Extract the (x, y) coordinate from the center of the cell holding the provided text.  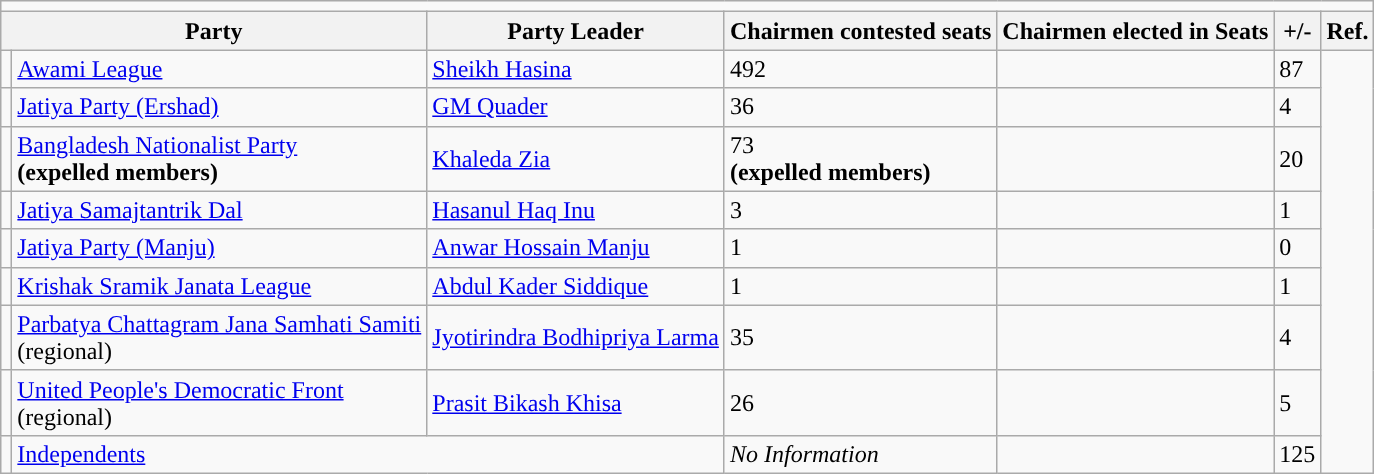
+/- (1298, 31)
Jyotirindra Bodhipriya Larma (576, 338)
Hasanul Haq Inu (576, 210)
Chairmen contested seats (860, 31)
United People's Democratic Front(regional) (220, 402)
492 (860, 69)
Chairmen elected in Seats (1136, 31)
125 (1298, 454)
Bangladesh Nationalist Party(expelled members) (220, 158)
26 (860, 402)
Abdul Kader Siddique (576, 286)
5 (1298, 402)
Khaleda Zia (576, 158)
Party Leader (576, 31)
Prasit Bikash Khisa (576, 402)
87 (1298, 69)
Awami League (220, 69)
Party (214, 31)
Anwar Hossain Manju (576, 248)
Jatiya Party (Ershad) (220, 107)
0 (1298, 248)
No Information (860, 454)
73(expelled members) (860, 158)
Jatiya Samajtantrik Dal (220, 210)
Krishak Sramik Janata League (220, 286)
Sheikh Hasina (576, 69)
3 (860, 210)
Independents (368, 454)
GM Quader (576, 107)
Parbatya Chattagram Jana Samhati Samiti(regional) (220, 338)
Ref. (1348, 31)
35 (860, 338)
Jatiya Party (Manju) (220, 248)
20 (1298, 158)
36 (860, 107)
